Determine the [X, Y] coordinate at the center of the cell enclosing the given text.  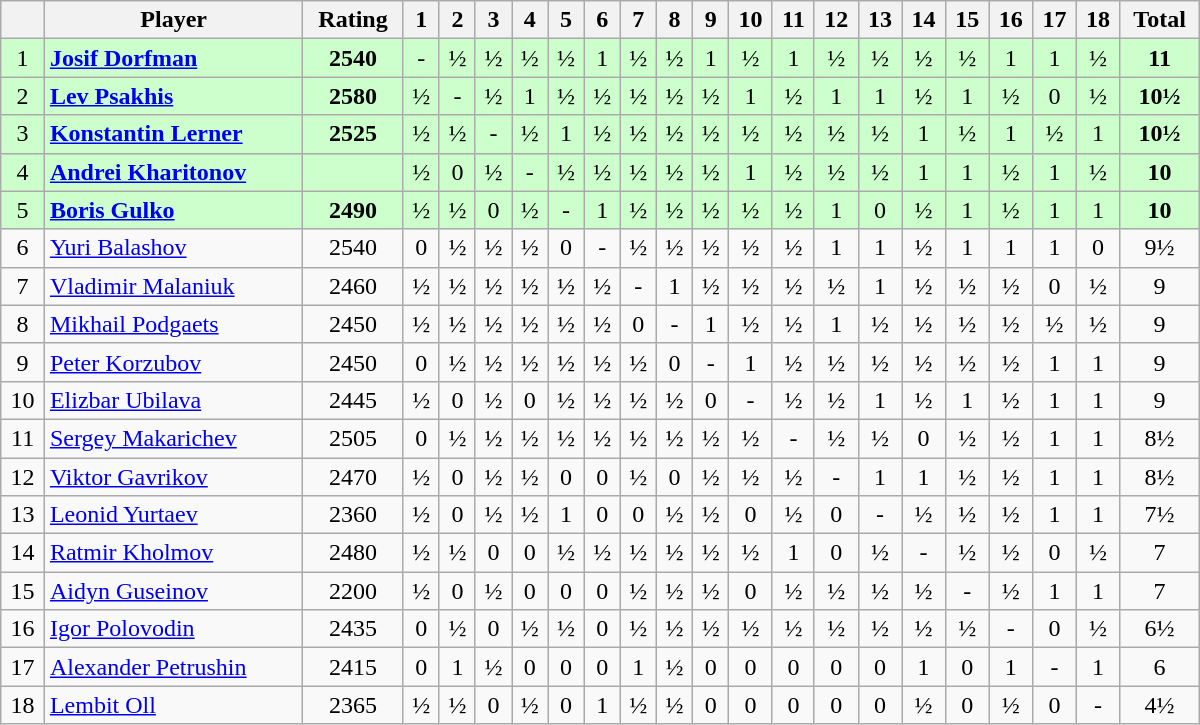
Elizbar Ubilava [174, 400]
2480 [353, 553]
Peter Korzubov [174, 362]
2445 [353, 400]
Konstantin Lerner [174, 134]
Alexander Petrushin [174, 667]
Lev Psakhis [174, 96]
2460 [353, 286]
2435 [353, 629]
Viktor Gavrikov [174, 477]
2200 [353, 591]
2365 [353, 705]
Rating [353, 20]
Josif Dorfman [174, 58]
Andrei Kharitonov [174, 172]
Yuri Balashov [174, 248]
Player [174, 20]
2525 [353, 134]
Lembit Oll [174, 705]
4½ [1160, 705]
7½ [1160, 515]
2360 [353, 515]
9½ [1160, 248]
Igor Polovodin [174, 629]
Aidyn Guseinov [174, 591]
Vladimir Malaniuk [174, 286]
2415 [353, 667]
2580 [353, 96]
Sergey Makarichev [174, 438]
2470 [353, 477]
2490 [353, 210]
6½ [1160, 629]
Ratmir Kholmov [174, 553]
Leonid Yurtaev [174, 515]
Mikhail Podgaets [174, 324]
Total [1160, 20]
2505 [353, 438]
Boris Gulko [174, 210]
